Capture the cell that displays the provided text and extract its [x, y] central coordinate. 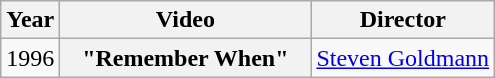
Year [30, 20]
Steven Goldmann [403, 58]
"Remember When" [186, 58]
Director [403, 20]
1996 [30, 58]
Video [186, 20]
